Return the (x, y) coordinate for the center point of the cell that contains the specified text.  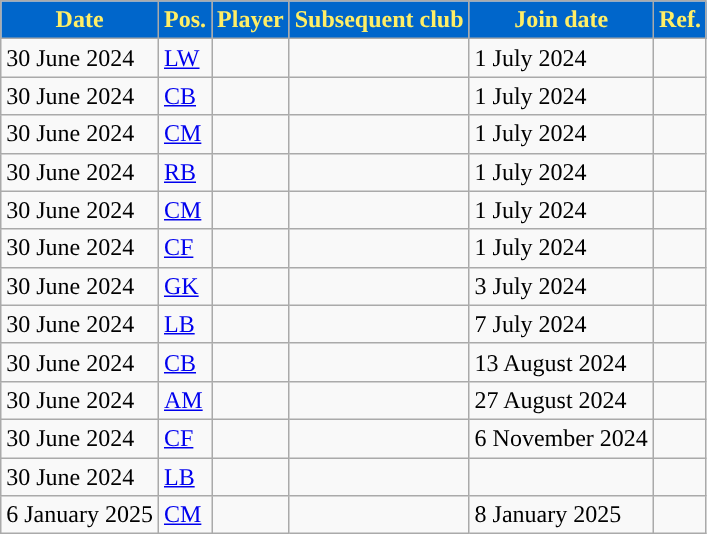
3 July 2024 (561, 286)
Ref. (680, 20)
6 November 2024 (561, 438)
13 August 2024 (561, 362)
Date (80, 20)
Join date (561, 20)
Pos. (184, 20)
7 July 2024 (561, 324)
27 August 2024 (561, 400)
LW (184, 58)
RB (184, 172)
Player (251, 20)
8 January 2025 (561, 515)
AM (184, 400)
GK (184, 286)
6 January 2025 (80, 515)
Subsequent club (379, 20)
